Extract the [X, Y] coordinate from the center of the cell holding the provided text.  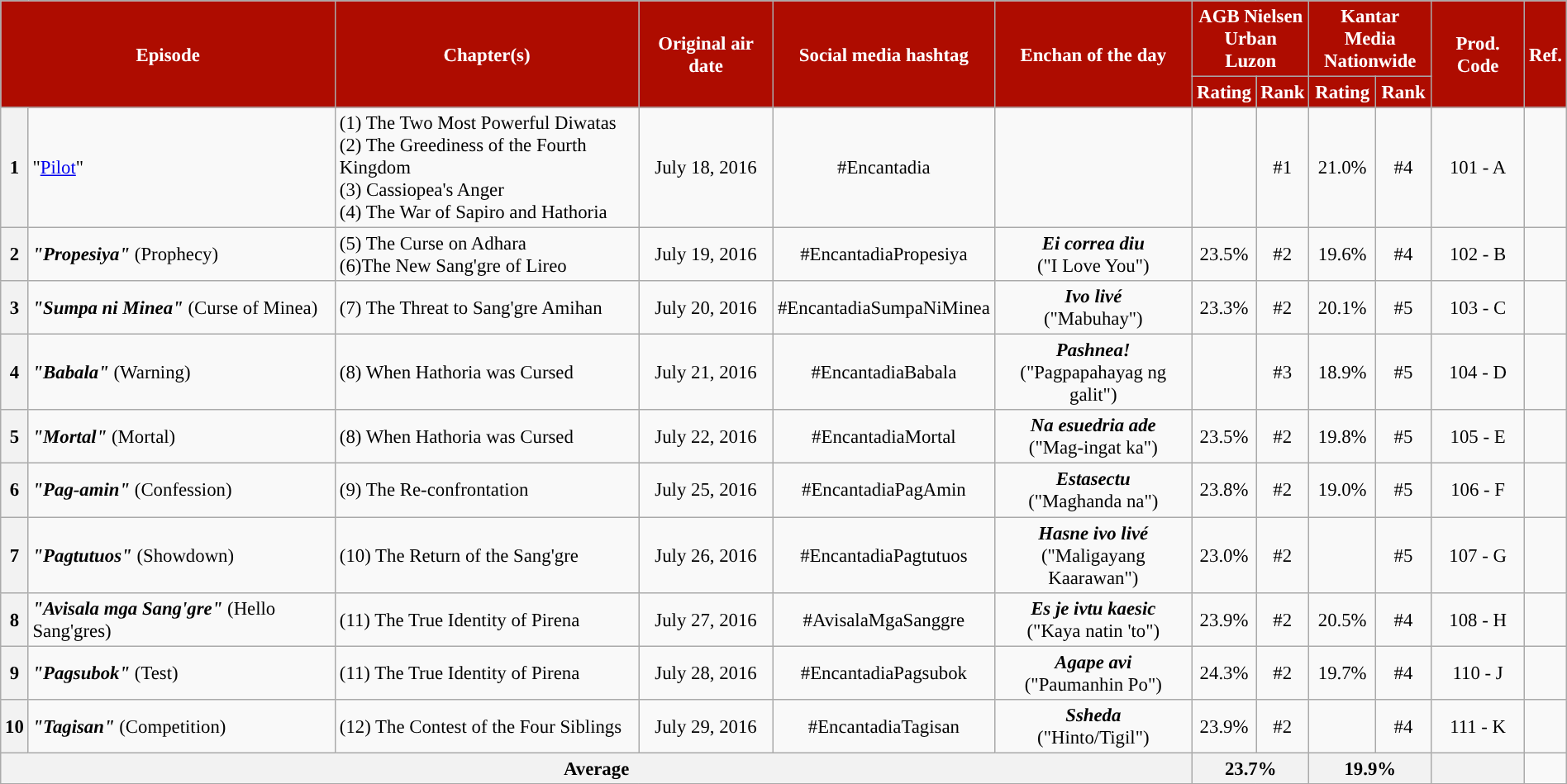
#3 [1283, 373]
103 - C [1478, 307]
July 22, 2016 [706, 436]
102 - B [1478, 254]
July 28, 2016 [706, 672]
"Pilot" [182, 168]
Ivo livé ("Mabuhay") [1093, 307]
July 27, 2016 [706, 620]
8 [15, 620]
21.0% [1342, 168]
Ssheda ("Hinto/Tigil") [1093, 725]
23.8% [1225, 491]
July 21, 2016 [706, 373]
"Pag-amin" (Confession) [182, 491]
Ref. [1546, 55]
23.7% [1251, 768]
#EncantadiaSumpaNiMinea [884, 307]
(12) The Contest of the Four Siblings [488, 725]
#EncantadiaPagAmin [884, 491]
"Mortal" (Mortal) [182, 436]
(1) The Two Most Powerful Diwatas (2) The Greediness of the Fourth Kingdom (3) Cassiopea's Anger (4) The War of Sapiro and Hathoria [488, 168]
#EncantadiaTagisan [884, 725]
23.0% [1225, 555]
104 - D [1478, 373]
107 - G [1478, 555]
July 25, 2016 [706, 491]
(10) The Return of the Sang'gre [488, 555]
20.1% [1342, 307]
19.0% [1342, 491]
19.6% [1342, 254]
#EncantadiaPagsubok [884, 672]
"Propesiya" (Prophecy) [182, 254]
Episode [169, 55]
Ei correa diu ("I Love You") [1093, 254]
#AvisalaMgaSanggre [884, 620]
Social media hashtag [884, 55]
#Encantadia [884, 168]
(5) The Curse on Adhara(6)The New Sang'gre of Lireo [488, 254]
AGB NielsenUrban Luzon [1251, 39]
Na esuedria ade ("Mag-ingat ka") [1093, 436]
#EncantadiaPropesiya [884, 254]
7 [15, 555]
Enchan of the day [1093, 55]
"Pagsubok" (Test) [182, 672]
19.8% [1342, 436]
July 19, 2016 [706, 254]
1 [15, 168]
"Tagisan" (Competition) [182, 725]
"Avisala mga Sang'gre" (Hello Sang'gres) [182, 620]
111 - K [1478, 725]
Hasne ivo livé ("Maligayang Kaarawan") [1093, 555]
Agape avi ("Paumanhin Po") [1093, 672]
106 - F [1478, 491]
Chapter(s) [488, 55]
July 20, 2016 [706, 307]
Original air date [706, 55]
#EncantadiaPagtutuos [884, 555]
(9) The Re-confrontation [488, 491]
#EncantadiaMortal [884, 436]
6 [15, 491]
9 [15, 672]
(7) The Threat to Sang'gre Amihan [488, 307]
3 [15, 307]
4 [15, 373]
July 26, 2016 [706, 555]
18.9% [1342, 373]
108 - H [1478, 620]
24.3% [1225, 672]
#EncantadiaBabala [884, 373]
110 - J [1478, 672]
20.5% [1342, 620]
10 [15, 725]
105 - E [1478, 436]
Prod. Code [1478, 55]
Kantar MediaNationwide [1370, 39]
July 29, 2016 [706, 725]
101 - A [1478, 168]
23.3% [1225, 307]
"Pagtutuos" (Showdown) [182, 555]
19.9% [1370, 768]
"Sumpa ni Minea" (Curse of Minea) [182, 307]
Estasectu ("Maghanda na") [1093, 491]
Average [597, 768]
2 [15, 254]
#1 [1283, 168]
July 18, 2016 [706, 168]
5 [15, 436]
Pashnea!("Pagpapahayag ng galit") [1093, 373]
Es je ivtu kaesic ("Kaya natin 'to") [1093, 620]
"Babala" (Warning) [182, 373]
19.7% [1342, 672]
